Provide the [x, y] coordinate of the cell's center where the given text is located.  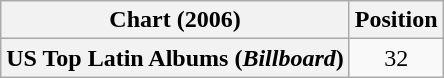
US Top Latin Albums (Billboard) [176, 58]
Chart (2006) [176, 20]
Position [396, 20]
32 [396, 58]
